Return [X, Y] of the center of cell containing provided text 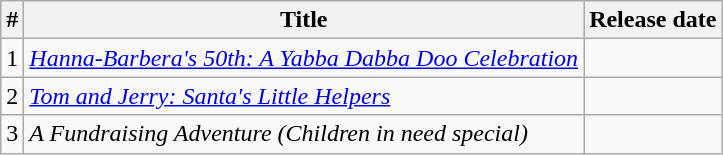
Title [304, 20]
1 [12, 58]
Tom and Jerry: Santa's Little Helpers [304, 96]
Hanna-Barbera's 50th: A Yabba Dabba Doo Celebration [304, 58]
# [12, 20]
A Fundraising Adventure (Children in need special) [304, 134]
Release date [653, 20]
2 [12, 96]
3 [12, 134]
